From the cell containing the given text, extract its center point as (x, y) coordinate. 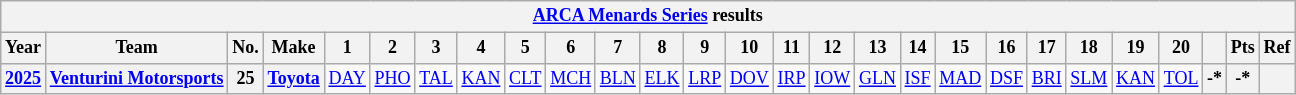
5 (526, 48)
Year (24, 48)
2025 (24, 78)
10 (750, 48)
IOW (832, 78)
SLM (1089, 78)
25 (246, 78)
No. (246, 48)
LRP (705, 78)
14 (918, 48)
Venturini Motorsports (136, 78)
ELK (662, 78)
GLN (878, 78)
19 (1136, 48)
MAD (960, 78)
IRP (792, 78)
DOV (750, 78)
3 (436, 48)
TAL (436, 78)
1 (347, 48)
13 (878, 48)
BLN (618, 78)
15 (960, 48)
2 (392, 48)
8 (662, 48)
Toyota (294, 78)
11 (792, 48)
20 (1180, 48)
Ref (1277, 48)
DAY (347, 78)
ARCA Menards Series results (648, 16)
Pts (1242, 48)
7 (618, 48)
4 (481, 48)
9 (705, 48)
6 (571, 48)
17 (1046, 48)
Make (294, 48)
TOL (1180, 78)
16 (1007, 48)
PHO (392, 78)
Team (136, 48)
DSF (1007, 78)
ISF (918, 78)
12 (832, 48)
18 (1089, 48)
BRI (1046, 78)
CLT (526, 78)
MCH (571, 78)
